For the text-containing cell, return its midpoint in (X, Y) coordinate format. 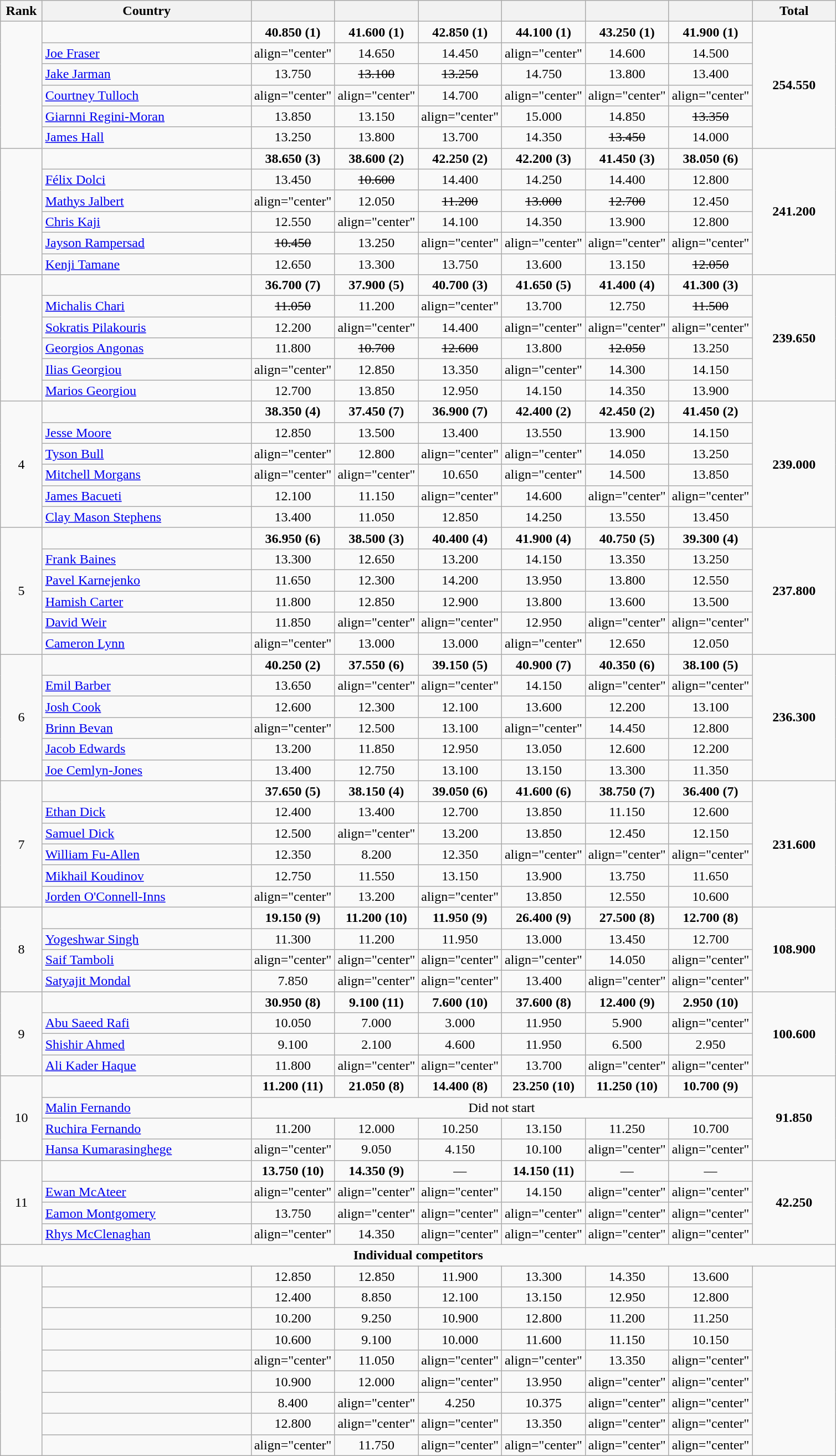
14.200 (460, 580)
David Weir (146, 623)
9.100 (11) (377, 1002)
Jesse Moore (146, 433)
Ilias Georgiou (146, 370)
Saif Tamboli (146, 960)
30.950 (8) (293, 1002)
Mitchell Morgans (146, 475)
11.950 (9) (460, 917)
41.300 (3) (710, 285)
8.200 (377, 854)
10.000 (460, 1340)
236.300 (794, 717)
14.650 (377, 53)
40.250 (2) (293, 665)
Abu Saeed Rafi (146, 1023)
36.950 (6) (293, 538)
36.900 (7) (460, 412)
40.350 (6) (627, 665)
39.050 (6) (460, 791)
Pavel Karnejenko (146, 580)
41.400 (4) (627, 285)
38.600 (2) (377, 158)
38.750 (7) (627, 791)
4.150 (460, 1150)
108.900 (794, 949)
7.850 (293, 981)
6 (21, 717)
Frank Baines (146, 559)
40.750 (5) (627, 538)
41.600 (6) (544, 791)
Giarnni Regini-Moran (146, 116)
38.350 (4) (293, 412)
254.550 (794, 85)
39.300 (4) (710, 538)
Joe Fraser (146, 53)
100.600 (794, 1034)
38.100 (5) (710, 665)
42.400 (2) (544, 412)
40.850 (1) (293, 32)
11.600 (544, 1340)
37.600 (8) (544, 1002)
10 (21, 1118)
14.750 (544, 74)
Jayson Rampersad (146, 243)
7.000 (377, 1023)
10.700 (9) (710, 1086)
11.200 (10) (377, 917)
13.050 (544, 749)
14.100 (460, 222)
12.400 (9) (627, 1002)
Mikhail Koudinov (146, 875)
Ruchira Fernando (146, 1129)
Kenji Tamane (146, 264)
15.000 (544, 116)
James Bacueti (146, 496)
11.500 (710, 306)
11.200 (11) (293, 1086)
Mathys Jalbert (146, 201)
Ethan Dick (146, 812)
9.050 (377, 1150)
38.150 (4) (377, 791)
5 (21, 591)
Sokratis Pilakouris (146, 327)
10.250 (460, 1129)
11.250 (10) (627, 1086)
237.800 (794, 591)
8.400 (293, 1403)
9.250 (377, 1319)
7.600 (10) (460, 1002)
36.400 (7) (710, 791)
Brinn Bevan (146, 728)
91.850 (794, 1118)
14.350 (9) (377, 1171)
14.700 (460, 95)
42.450 (2) (627, 412)
239.650 (794, 338)
James Hall (146, 137)
4.250 (460, 1403)
40.400 (4) (460, 538)
231.600 (794, 844)
39.150 (5) (460, 665)
38.050 (6) (710, 158)
10.650 (460, 475)
27.500 (8) (627, 917)
Michalis Chari (146, 306)
Hamish Carter (146, 601)
38.500 (3) (377, 538)
Country (146, 11)
239.000 (794, 464)
37.450 (7) (377, 412)
41.450 (2) (710, 412)
37.650 (5) (293, 791)
Josh Cook (146, 707)
41.650 (5) (544, 285)
5.900 (627, 1023)
Total (794, 11)
2.950 (710, 1044)
14.150 (11) (544, 1171)
Rank (21, 11)
13.750 (10) (293, 1171)
Emil Barber (146, 686)
Samuel Dick (146, 833)
10.375 (544, 1403)
10.050 (293, 1023)
41.900 (4) (544, 538)
Yogeshwar Singh (146, 939)
12.700 (8) (710, 917)
William Fu-Allen (146, 854)
40.700 (3) (460, 285)
36.700 (7) (293, 285)
Did not start (502, 1108)
10.150 (710, 1340)
11.300 (293, 939)
40.900 (7) (544, 665)
8.850 (377, 1298)
41.900 (1) (710, 32)
Individual competitors (418, 1255)
26.400 (9) (544, 917)
9 (21, 1034)
Rhys McClenaghan (146, 1234)
Chris Kaji (146, 222)
Tyson Bull (146, 454)
10.100 (544, 1150)
6.500 (627, 1044)
Satyajit Mondal (146, 981)
41.600 (1) (377, 32)
23.250 (10) (544, 1086)
Félix Dolci (146, 180)
14.850 (627, 116)
Joe Cemlyn-Jones (146, 770)
10.450 (293, 243)
21.050 (8) (377, 1086)
Shishir Ahmed (146, 1044)
8 (21, 949)
44.100 (1) (544, 32)
13.650 (293, 686)
Malin Fernando (146, 1108)
11 (21, 1202)
Ewan McAteer (146, 1192)
43.250 (1) (627, 32)
Ali Kader Haque (146, 1065)
14.400 (8) (460, 1086)
Eamon Montgomery (146, 1213)
11.900 (460, 1276)
38.650 (3) (293, 158)
37.900 (5) (377, 285)
4.600 (460, 1044)
Georgios Angonas (146, 348)
Courtney Tulloch (146, 95)
14.300 (627, 370)
2.950 (10) (710, 1002)
241.200 (794, 211)
Cameron Lynn (146, 644)
4 (21, 464)
42.200 (3) (544, 158)
14.000 (710, 137)
Hansa Kumarasinghege (146, 1150)
2.100 (377, 1044)
12.150 (710, 833)
42.850 (1) (460, 32)
Clay Mason Stephens (146, 517)
Marios Georgiou (146, 391)
3.000 (460, 1023)
11.750 (377, 1445)
10.200 (293, 1319)
19.150 (9) (293, 917)
Jorden O'Connell-Inns (146, 896)
42.250 (794, 1202)
7 (21, 844)
42.250 (2) (460, 158)
41.450 (3) (627, 158)
12.900 (460, 601)
37.550 (6) (377, 665)
11.350 (710, 770)
11.550 (377, 875)
Jake Jarman (146, 74)
Jacob Edwards (146, 749)
